Extract the (x, y) coordinate from the center of the cell holding the provided text.  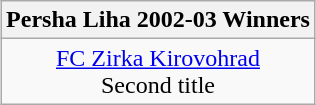
FC Zirka KirovohradSecond title (158, 72)
Persha Liha 2002-03 Winners (158, 20)
